Determine the [x, y] coordinate at the center of the cell enclosing the given text.  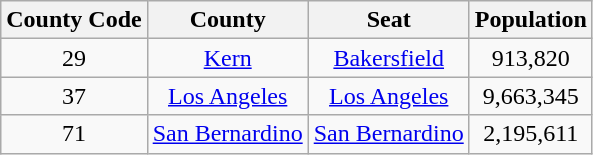
9,663,345 [530, 96]
913,820 [530, 58]
71 [74, 134]
29 [74, 58]
Population [530, 20]
Seat [388, 20]
County Code [74, 20]
2,195,611 [530, 134]
Bakersfield [388, 58]
37 [74, 96]
County [228, 20]
Kern [228, 58]
